Determine the (x, y) coordinate at the center of the cell enclosing the given text.  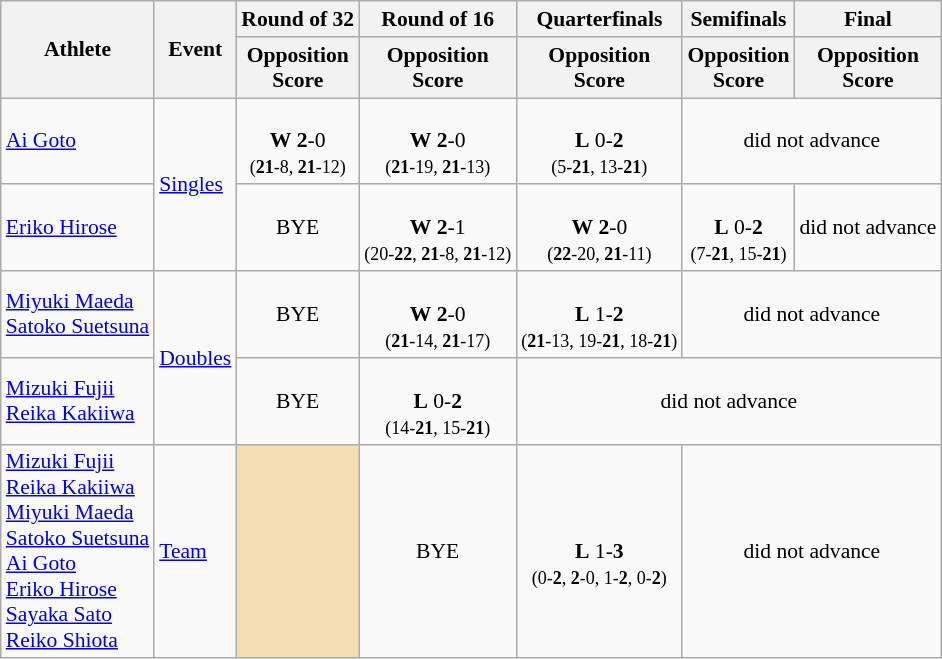
Final (868, 19)
L 0-2(7-21, 15-21) (738, 228)
Round of 32 (298, 19)
Eriko Hirose (78, 228)
Ai Goto (78, 142)
Round of 16 (438, 19)
Singles (195, 184)
W 2-0(21-8, 21-12) (298, 142)
W 2-0(22-20, 21-11) (599, 228)
Event (195, 50)
W 2-0(21-14, 21-17) (438, 314)
L 0-2(14-21, 15-21) (438, 402)
Mizuki Fujii Reika Kakiiwa (78, 402)
L 1-3(0-2, 2-0, 1-2, 0-2) (599, 551)
Athlete (78, 50)
L 0-2(5-21, 13-21) (599, 142)
W 2-0(21-19, 21-13) (438, 142)
Mizuki Fujii Reika KakiiwaMiyuki Maeda Satoko Suetsuna Ai Goto Eriko Hirose Sayaka Sato Reiko Shiota (78, 551)
Miyuki Maeda Satoko Suetsuna (78, 314)
Team (195, 551)
Doubles (195, 358)
W 2-1(20-22, 21-8, 21-12) (438, 228)
Quarterfinals (599, 19)
L 1-2(21-13, 19-21, 18-21) (599, 314)
Semifinals (738, 19)
